Identify which cell holds the provided text, then report its (X, Y) central coordinate. 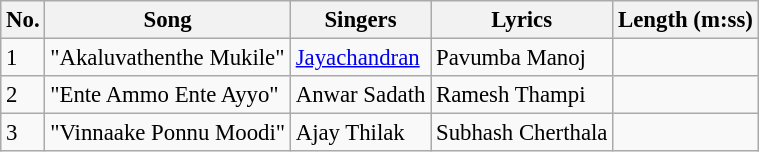
Jayachandran (360, 58)
"Vinnaake Ponnu Moodi" (168, 133)
Lyrics (522, 20)
"Ente Ammo Ente Ayyo" (168, 95)
1 (23, 58)
Pavumba Manoj (522, 58)
Singers (360, 20)
Length (m:ss) (686, 20)
3 (23, 133)
Song (168, 20)
Ajay Thilak (360, 133)
Ramesh Thampi (522, 95)
Anwar Sadath (360, 95)
2 (23, 95)
"Akaluvathenthe Mukile" (168, 58)
Subhash Cherthala (522, 133)
No. (23, 20)
